Return [x, y] of the center of cell containing provided text 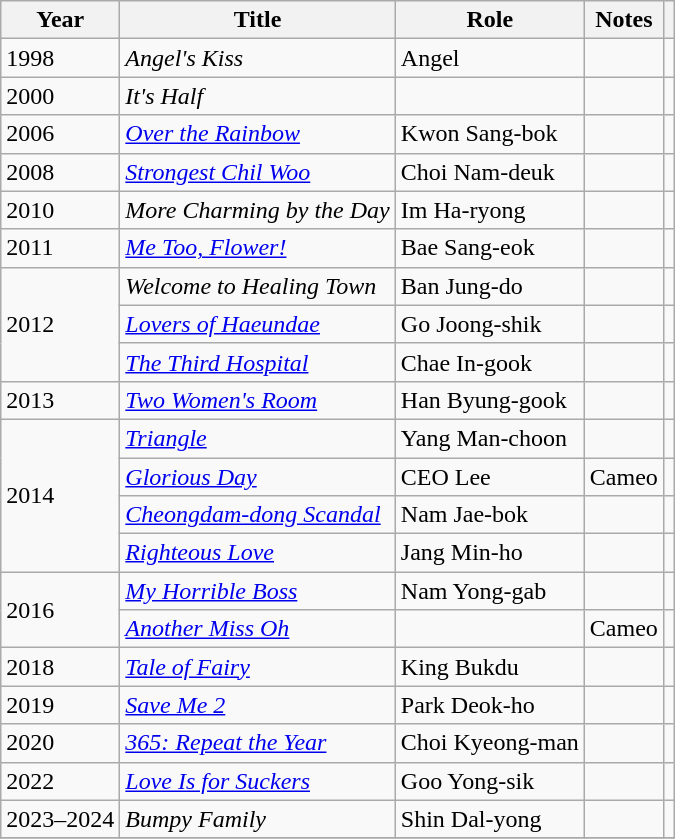
Angel [490, 58]
Save Me 2 [258, 705]
Title [258, 20]
Jang Min-ho [490, 553]
Two Women's Room [258, 400]
Me Too, Flower! [258, 248]
Triangle [258, 438]
Year [60, 20]
Nam Jae-bok [490, 515]
It's Half [258, 96]
Ban Jung-do [490, 286]
1998 [60, 58]
Angel's Kiss [258, 58]
2020 [60, 743]
Choi Nam-deuk [490, 172]
Another Miss Oh [258, 629]
Park Deok-ho [490, 705]
Choi Kyeong-man [490, 743]
Yang Man-choon [490, 438]
Go Joong-shik [490, 324]
Goo Yong-sik [490, 781]
Cheongdam-dong Scandal [258, 515]
Role [490, 20]
Notes [624, 20]
2012 [60, 324]
Strongest Chil Woo [258, 172]
2010 [60, 210]
Righteous Love [258, 553]
2006 [60, 134]
Tale of Fairy [258, 667]
More Charming by the Day [258, 210]
2016 [60, 610]
Chae In-gook [490, 362]
2008 [60, 172]
365: Repeat the Year [258, 743]
2013 [60, 400]
Love Is for Suckers [258, 781]
Bumpy Family [258, 819]
2011 [60, 248]
2019 [60, 705]
2014 [60, 495]
Han Byung-gook [490, 400]
Shin Dal-yong [490, 819]
Lovers of Haeundae [258, 324]
My Horrible Boss [258, 591]
King Bukdu [490, 667]
Im Ha-ryong [490, 210]
Welcome to Healing Town [258, 286]
Bae Sang-eok [490, 248]
Over the Rainbow [258, 134]
The Third Hospital [258, 362]
CEO Lee [490, 477]
2022 [60, 781]
Glorious Day [258, 477]
Kwon Sang-bok [490, 134]
Nam Yong-gab [490, 591]
2000 [60, 96]
2023–2024 [60, 819]
2018 [60, 667]
